Return [x, y] of the center of cell containing provided text 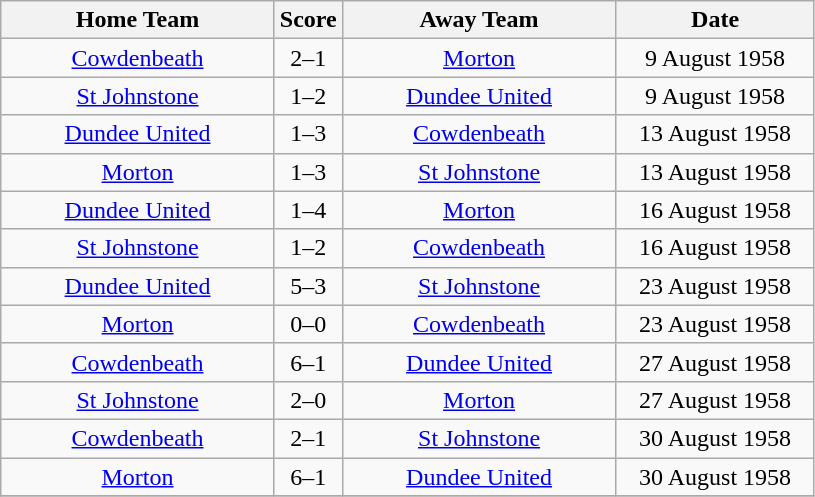
2–0 [308, 400]
Away Team [479, 20]
Score [308, 20]
5–3 [308, 286]
0–0 [308, 324]
1–4 [308, 210]
Date [716, 20]
Home Team [138, 20]
